Detect which cell encompasses the target text, then output its [x, y] center coordinate. 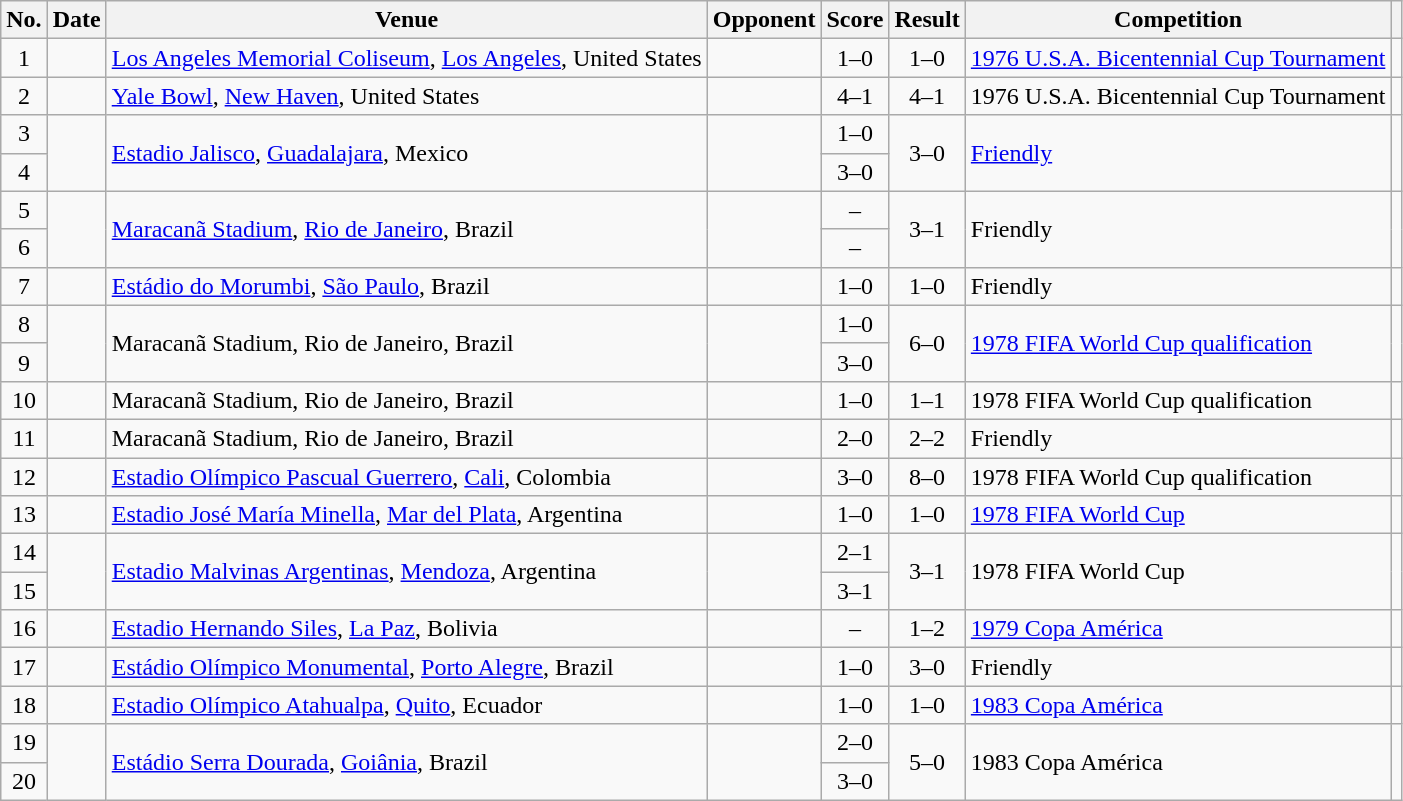
Estádio do Morumbi, São Paulo, Brazil [406, 286]
1 [24, 58]
8 [24, 324]
13 [24, 515]
Los Angeles Memorial Coliseum, Los Angeles, United States [406, 58]
14 [24, 553]
Estadio Malvinas Argentinas, Mendoza, Argentina [406, 572]
Result [927, 20]
Yale Bowl, New Haven, United States [406, 96]
1–2 [927, 629]
Score [855, 20]
Estádio Serra Dourada, Goiânia, Brazil [406, 762]
20 [24, 781]
18 [24, 705]
Estádio Olímpico Monumental, Porto Alegre, Brazil [406, 667]
Date [76, 20]
12 [24, 477]
2–2 [927, 438]
Venue [406, 20]
Opponent [764, 20]
6–0 [927, 343]
8–0 [927, 477]
5 [24, 210]
Estadio Hernando Siles, La Paz, Bolivia [406, 629]
1979 Copa América [1178, 629]
Estadio José María Minella, Mar del Plata, Argentina [406, 515]
2 [24, 96]
16 [24, 629]
6 [24, 248]
2–1 [855, 553]
Estadio Jalisco, Guadalajara, Mexico [406, 153]
Competition [1178, 20]
15 [24, 591]
No. [24, 20]
4 [24, 172]
9 [24, 362]
Estadio Olímpico Atahualpa, Quito, Ecuador [406, 705]
1–1 [927, 400]
19 [24, 743]
Estadio Olímpico Pascual Guerrero, Cali, Colombia [406, 477]
3 [24, 134]
7 [24, 286]
10 [24, 400]
11 [24, 438]
17 [24, 667]
5–0 [927, 762]
